Find where the given text appears and provide that cell's center as (X, Y) coordinate. 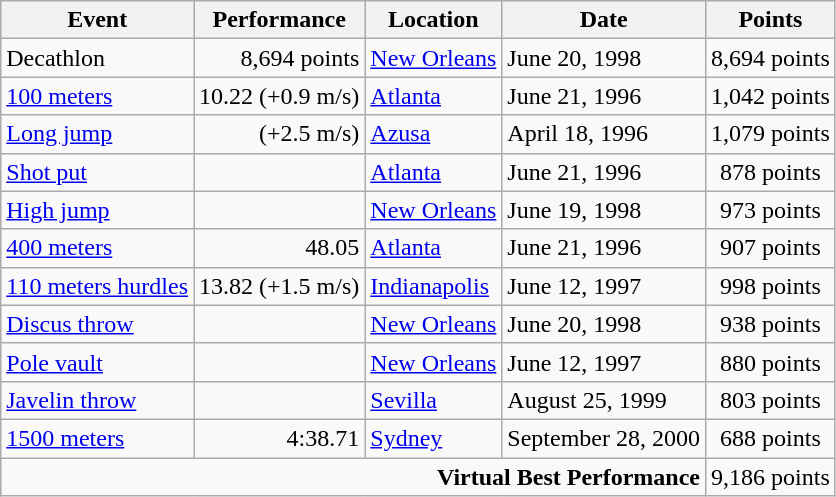
880 points (771, 362)
June 19, 1998 (604, 210)
878 points (771, 172)
938 points (771, 324)
August 25, 1999 (604, 400)
100 meters (98, 96)
Decathlon (98, 58)
Javelin throw (98, 400)
(+2.5 m/s) (280, 134)
Location (434, 20)
Long jump (98, 134)
Performance (280, 20)
9,186 points (771, 477)
400 meters (98, 248)
Indianapolis (434, 286)
10.22 (+0.9 m/s) (280, 96)
Virtual Best Performance (354, 477)
998 points (771, 286)
Event (98, 20)
September 28, 2000 (604, 438)
Sevilla (434, 400)
973 points (771, 210)
803 points (771, 400)
110 meters hurdles (98, 286)
1500 meters (98, 438)
April 18, 1996 (604, 134)
Date (604, 20)
1,042 points (771, 96)
48.05 (280, 248)
907 points (771, 248)
Azusa (434, 134)
4:38.71 (280, 438)
Sydney (434, 438)
Discus throw (98, 324)
Shot put (98, 172)
688 points (771, 438)
High jump (98, 210)
Points (771, 20)
Pole vault (98, 362)
1,079 points (771, 134)
13.82 (+1.5 m/s) (280, 286)
